From the cell containing the given text, extract its center point as (X, Y) coordinate. 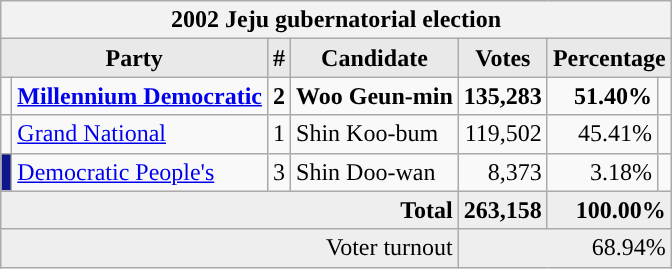
2 (278, 96)
Millennium Democratic (140, 96)
45.41% (602, 134)
119,502 (502, 134)
# (278, 58)
51.40% (602, 96)
1 (278, 134)
135,283 (502, 96)
Shin Koo-bum (375, 134)
Woo Geun-min (375, 96)
Votes (502, 58)
Grand National (140, 134)
Party (134, 58)
68.94% (564, 248)
8,373 (502, 172)
2002 Jeju gubernatorial election (336, 20)
100.00% (609, 210)
3 (278, 172)
263,158 (502, 210)
Voter turnout (230, 248)
Candidate (375, 58)
Democratic People's (140, 172)
Total (230, 210)
Percentage (609, 58)
3.18% (602, 172)
Shin Doo-wan (375, 172)
